Identify which cell holds the provided text, then report its (x, y) central coordinate. 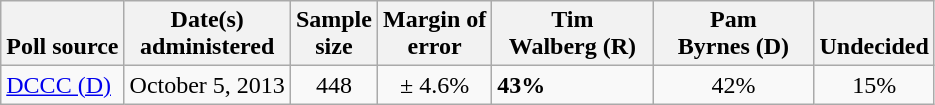
43% (572, 85)
Undecided (874, 34)
PamByrnes (D) (734, 34)
15% (874, 85)
448 (334, 85)
Margin oferror (434, 34)
Poll source (62, 34)
October 5, 2013 (207, 85)
DCCC (D) (62, 85)
42% (734, 85)
Date(s)administered (207, 34)
± 4.6% (434, 85)
TimWalberg (R) (572, 34)
Samplesize (334, 34)
